Output the (X, Y) coordinate of the center of the cell containing the given text.  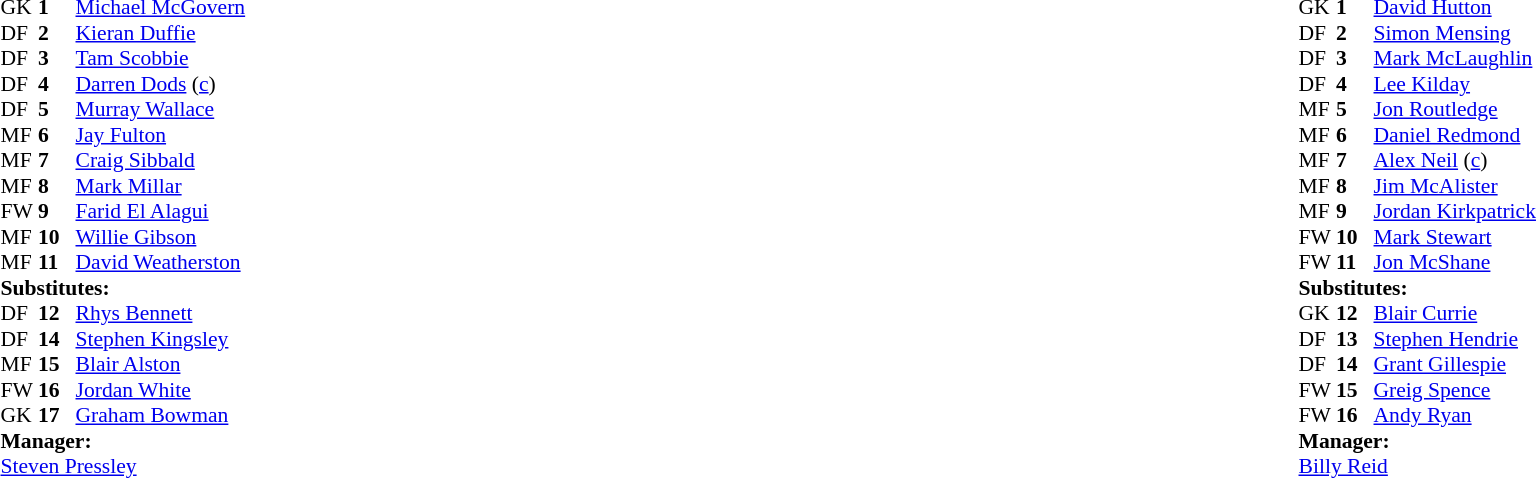
Daniel Redmond (1455, 135)
Murray Wallace (161, 109)
Jon Routledge (1455, 109)
Simon Mensing (1455, 33)
Tam Scobbie (161, 59)
Jim McAlister (1455, 186)
Jay Fulton (161, 135)
David Weatherston (161, 263)
Rhys Bennett (161, 313)
Greig Spence (1455, 390)
Blair Currie (1455, 313)
Andy Ryan (1455, 415)
Alex Neil (c) (1455, 161)
Grant Gillespie (1455, 365)
Willie Gibson (161, 237)
Mark Millar (161, 186)
17 (57, 415)
Mark McLaughlin (1455, 59)
Graham Bowman (161, 415)
Kieran Duffie (161, 33)
Lee Kilday (1455, 84)
Craig Sibbald (161, 161)
Jordan Kirkpatrick (1455, 211)
Farid El Alagui (161, 211)
Stephen Kingsley (161, 339)
Jon McShane (1455, 263)
Stephen Hendrie (1455, 339)
13 (1355, 339)
Blair Alston (161, 365)
Darren Dods (c) (161, 84)
Mark Stewart (1455, 237)
Jordan White (161, 390)
